Locate the cell with the specified text and output its [X, Y] center coordinate. 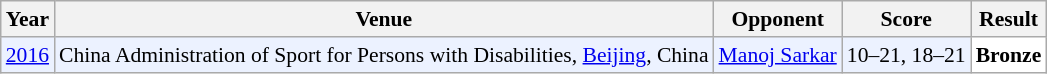
Venue [384, 19]
2016 [28, 55]
Result [1009, 19]
10–21, 18–21 [906, 55]
China Administration of Sport for Persons with Disabilities, Beijing, China [384, 55]
Year [28, 19]
Opponent [778, 19]
Score [906, 19]
Manoj Sarkar [778, 55]
Bronze [1009, 55]
